Identify which cell holds the provided text, then report its [X, Y] central coordinate. 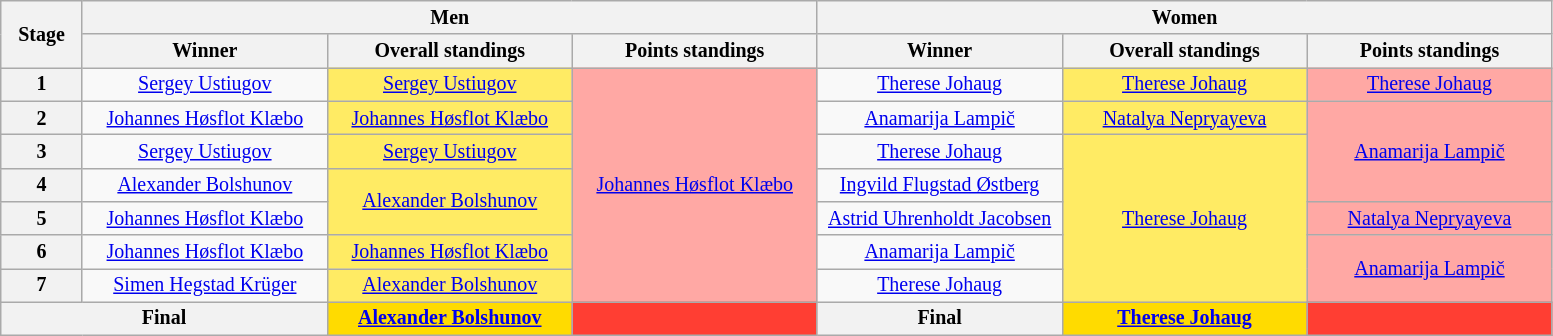
4 [42, 184]
Simen Hegstad Krüger [204, 286]
6 [42, 252]
Men [450, 18]
Stage [42, 34]
1 [42, 84]
5 [42, 218]
Astrid Uhrenholdt Jacobsen [940, 218]
7 [42, 286]
2 [42, 118]
Women [1184, 18]
3 [42, 152]
Ingvild Flugstad Østberg [940, 184]
